From the cell containing the given text, extract its center point as [x, y] coordinate. 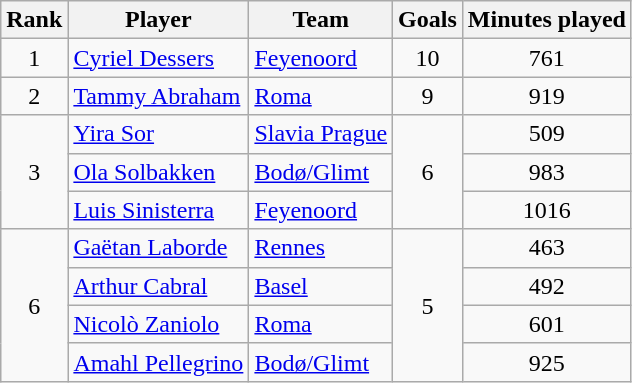
509 [546, 134]
Tammy Abraham [158, 96]
9 [428, 96]
Player [158, 20]
Ola Solbakken [158, 172]
3 [34, 172]
Rennes [321, 248]
601 [546, 324]
Minutes played [546, 20]
1016 [546, 210]
925 [546, 362]
Amahl Pellegrino [158, 362]
10 [428, 58]
5 [428, 305]
463 [546, 248]
919 [546, 96]
Slavia Prague [321, 134]
983 [546, 172]
Gaëtan Laborde [158, 248]
Nicolò Zaniolo [158, 324]
Yira Sor [158, 134]
Team [321, 20]
492 [546, 286]
1 [34, 58]
2 [34, 96]
761 [546, 58]
Arthur Cabral [158, 286]
Goals [428, 20]
Rank [34, 20]
Cyriel Dessers [158, 58]
Basel [321, 286]
Luis Sinisterra [158, 210]
